Extract the [X, Y] coordinate from the center of the cell holding the provided text.  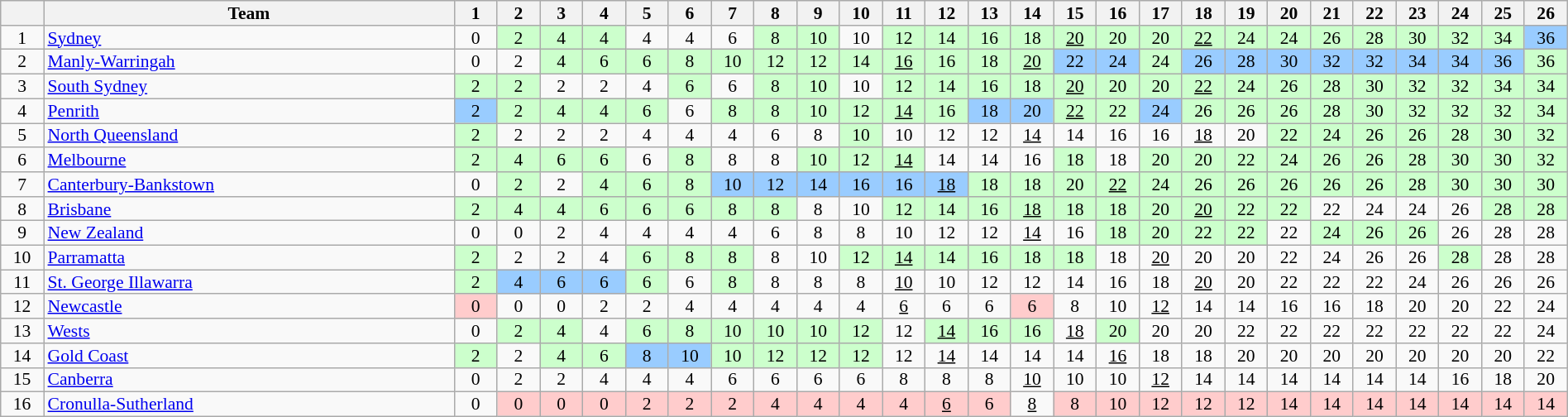
North Queensland [248, 136]
Wests [248, 331]
St. George Illawarra [248, 282]
Melbourne [248, 160]
Gold Coast [248, 356]
Sydney [248, 38]
Cronulla-Sutherland [248, 405]
23 [1417, 13]
Team [248, 13]
19 [1246, 13]
Parramatta [248, 258]
Canberra [248, 380]
21 [1331, 13]
17 [1160, 13]
South Sydney [248, 87]
New Zealand [248, 233]
Manly-Warringah [248, 62]
Canterbury-Bankstown [248, 185]
25 [1503, 13]
Brisbane [248, 209]
Newcastle [248, 307]
Penrith [248, 111]
